Locate the cell with the specified text and output its [x, y] center coordinate. 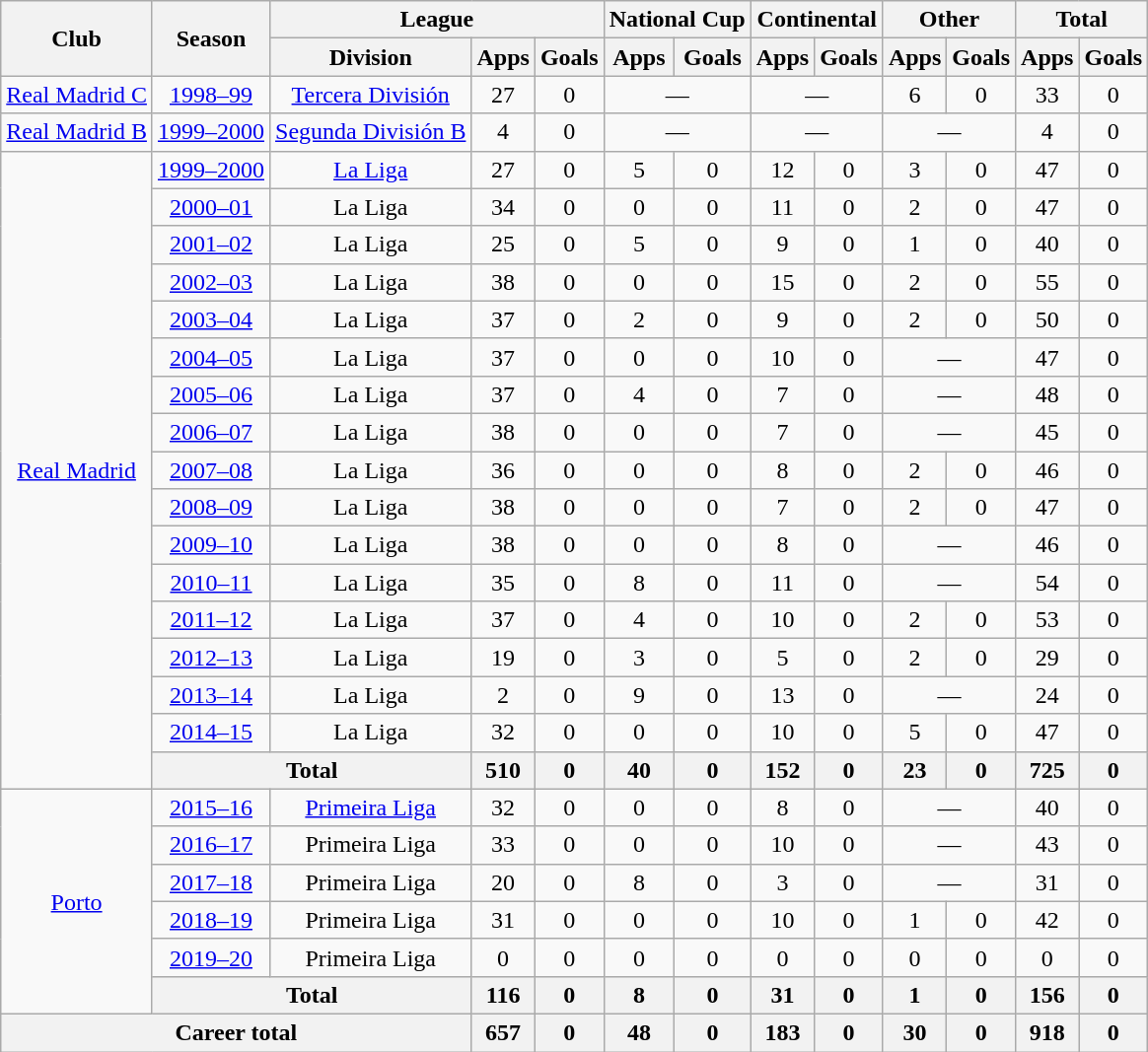
2006–07 [211, 432]
116 [503, 995]
2005–06 [211, 394]
Tercera División [371, 95]
2015–16 [211, 807]
45 [1047, 432]
183 [782, 1032]
43 [1047, 845]
2007–08 [211, 470]
6 [914, 95]
2017–18 [211, 882]
156 [1047, 995]
Segunda División B [371, 132]
2009–10 [211, 545]
Real Madrid C [77, 95]
2012–13 [211, 658]
Club [77, 38]
13 [782, 695]
53 [1047, 620]
2014–15 [211, 733]
2003–04 [211, 319]
2008–09 [211, 508]
50 [1047, 319]
National Cup [677, 20]
Other [949, 20]
510 [503, 770]
152 [782, 770]
2016–17 [211, 845]
Division [371, 57]
25 [503, 245]
36 [503, 470]
20 [503, 882]
42 [1047, 920]
1998–99 [211, 95]
2002–03 [211, 282]
2018–19 [211, 920]
30 [914, 1032]
2001–02 [211, 245]
23 [914, 770]
19 [503, 658]
15 [782, 282]
29 [1047, 658]
2000–01 [211, 207]
Season [211, 38]
35 [503, 583]
Continental [817, 20]
657 [503, 1032]
725 [1047, 770]
34 [503, 207]
54 [1047, 583]
24 [1047, 695]
918 [1047, 1032]
2019–20 [211, 957]
12 [782, 170]
Porto [77, 901]
League [438, 20]
Real Madrid [77, 469]
Real Madrid B [77, 132]
2010–11 [211, 583]
2013–14 [211, 695]
Career total [237, 1032]
55 [1047, 282]
2004–05 [211, 357]
2011–12 [211, 620]
